For the text-containing cell, return its midpoint in [X, Y] coordinate format. 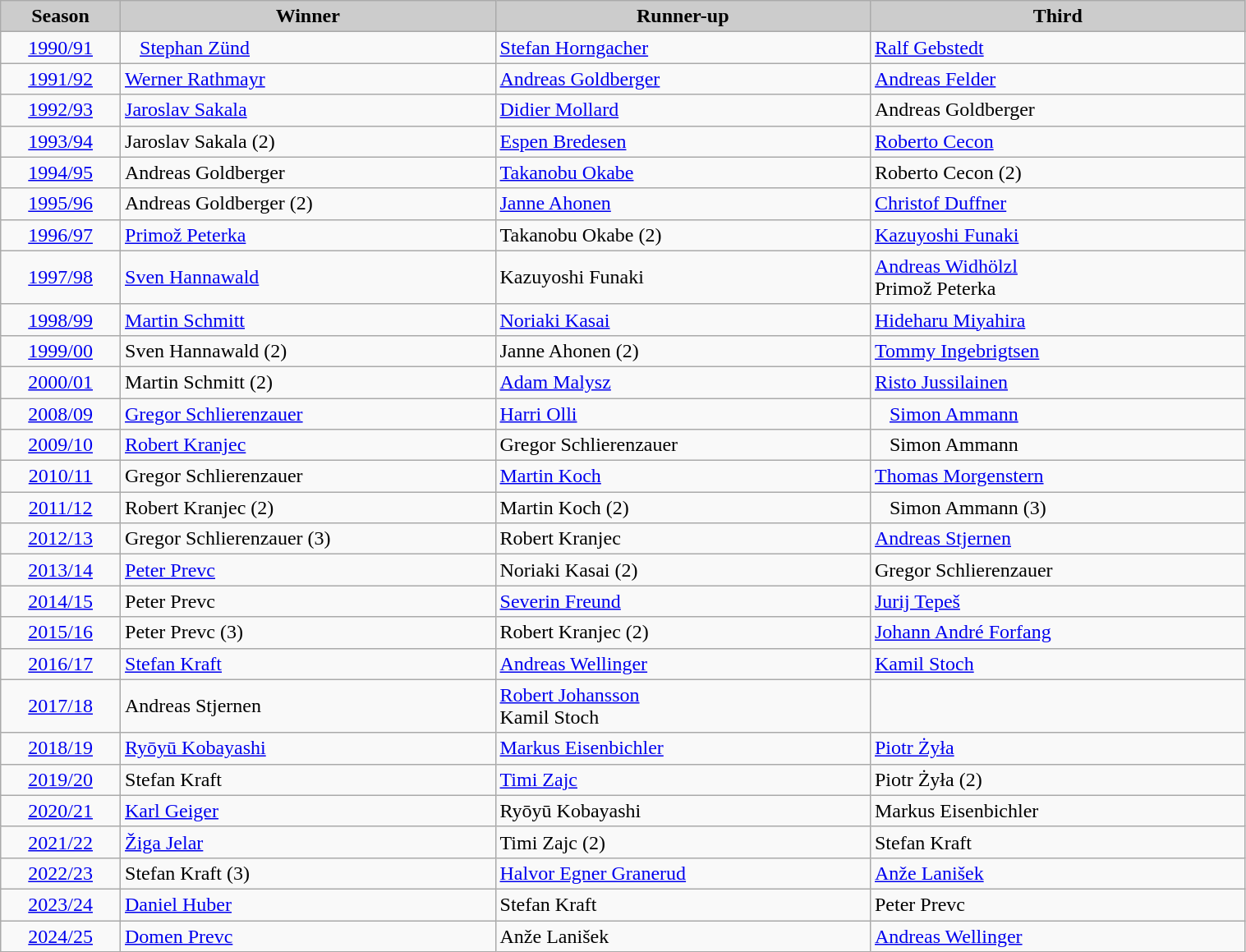
2023/24 [61, 904]
Season [61, 16]
Piotr Żyła (2) [1058, 780]
Kamil Stoch [1058, 664]
1994/95 [61, 172]
Jurij Tepeš [1058, 601]
Stefan Kraft (3) [308, 873]
Noriaki Kasai [683, 320]
2022/23 [61, 873]
Martin Schmitt [308, 320]
Thomas Morgenstern [1058, 476]
1993/94 [61, 141]
Tommy Ingebrigtsen [1058, 351]
Noriaki Kasai (2) [683, 570]
1990/91 [61, 48]
Stefan Horngacher [683, 48]
Didier Mollard [683, 110]
1996/97 [61, 235]
Simon Ammann (3) [1058, 508]
Žiga Jelar [308, 842]
Harri Olli [683, 413]
Sven Hannawald (2) [308, 351]
Daniel Huber [308, 904]
2021/22 [61, 842]
Halvor Egner Granerud [683, 873]
2020/21 [61, 811]
Domen Prevc [308, 936]
2008/09 [61, 413]
Stephan Zünd [308, 48]
Karl Geiger [308, 811]
2017/18 [61, 706]
2010/11 [61, 476]
Winner [308, 16]
Hideharu Miyahira [1058, 320]
1991/92 [61, 79]
2000/01 [61, 382]
Timi Zajc [683, 780]
Janne Ahonen (2) [683, 351]
Andreas Goldberger (2) [308, 204]
Martin Koch [683, 476]
2014/15 [61, 601]
Timi Zajc (2) [683, 842]
Sven Hannawald [308, 278]
Roberto Cecon (2) [1058, 172]
Piotr Żyła [1058, 748]
Johann André Forfang [1058, 632]
Andreas Widhölzl Primož Peterka [1058, 278]
2016/17 [61, 664]
2009/10 [61, 445]
1999/00 [61, 351]
Jaroslav Sakala [308, 110]
1995/96 [61, 204]
Ralf Gebstedt [1058, 48]
Martin Schmitt (2) [308, 382]
Primož Peterka [308, 235]
Third [1058, 16]
Espen Bredesen [683, 141]
2011/12 [61, 508]
Gregor Schlierenzauer (3) [308, 539]
1998/99 [61, 320]
Robert Johansson Kamil Stoch [683, 706]
2018/19 [61, 748]
Andreas Felder [1058, 79]
1992/93 [61, 110]
Christof Duffner [1058, 204]
Takanobu Okabe [683, 172]
1997/98 [61, 278]
2012/13 [61, 539]
Janne Ahonen [683, 204]
Roberto Cecon [1058, 141]
2015/16 [61, 632]
Adam Malysz [683, 382]
Jaroslav Sakala (2) [308, 141]
Risto Jussilainen [1058, 382]
2013/14 [61, 570]
Peter Prevc (3) [308, 632]
2024/25 [61, 936]
2019/20 [61, 780]
Martin Koch (2) [683, 508]
Runner-up [683, 16]
Severin Freund [683, 601]
Werner Rathmayr [308, 79]
Takanobu Okabe (2) [683, 235]
